Extract the [x, y] coordinate from the center of the cell holding the provided text.  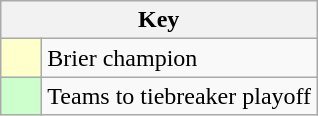
Brier champion [180, 58]
Key [159, 20]
Teams to tiebreaker playoff [180, 96]
